Capture the cell that displays the provided text and extract its [X, Y] central coordinate. 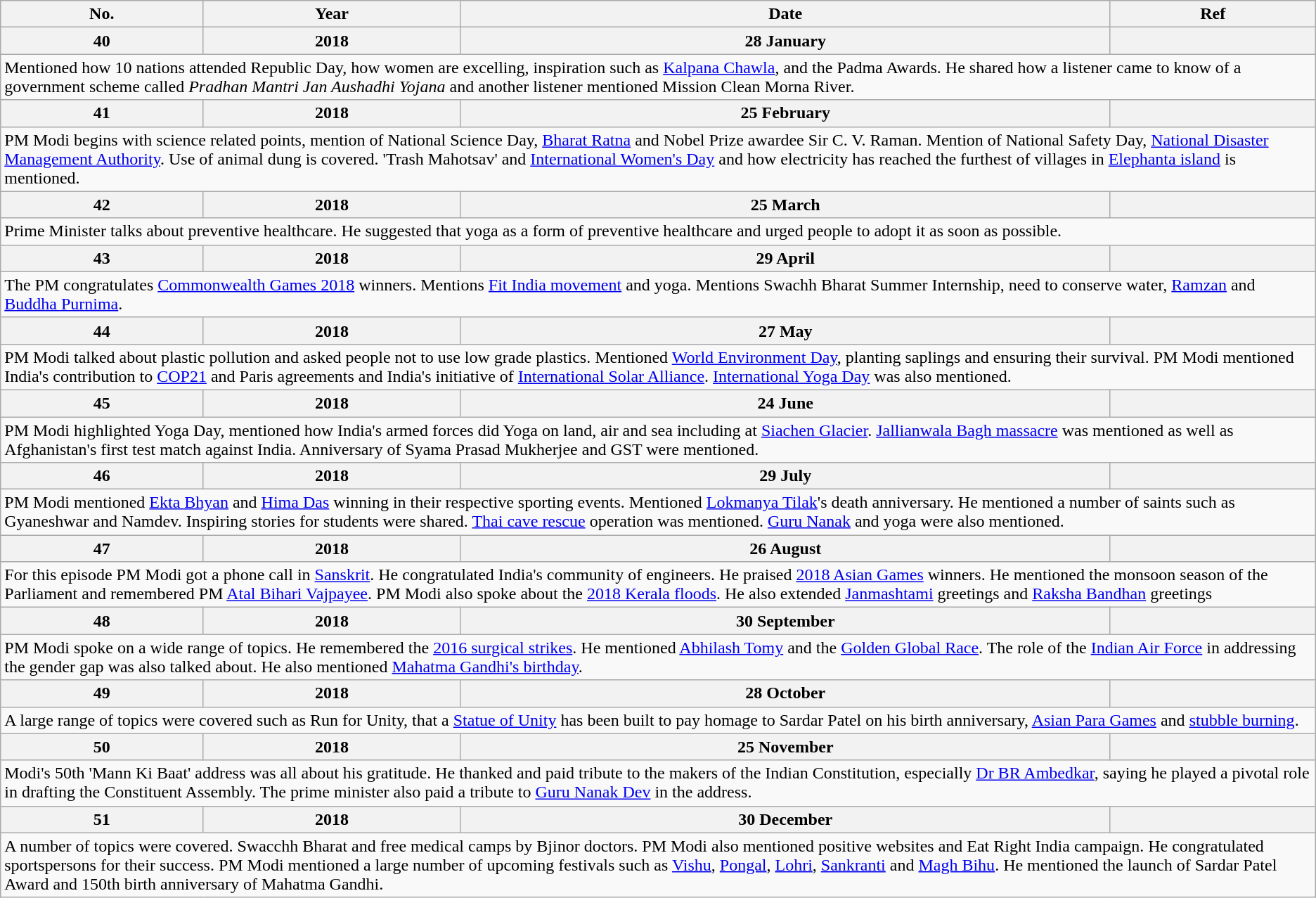
Date [785, 14]
41 [102, 113]
25 November [785, 747]
No. [102, 14]
26 August [785, 549]
49 [102, 693]
44 [102, 331]
48 [102, 621]
30 September [785, 621]
28 January [785, 41]
51 [102, 819]
45 [102, 403]
25 February [785, 113]
25 March [785, 205]
27 May [785, 331]
43 [102, 258]
29 July [785, 476]
46 [102, 476]
24 June [785, 403]
40 [102, 41]
30 December [785, 819]
47 [102, 549]
50 [102, 747]
Ref [1213, 14]
42 [102, 205]
29 April [785, 258]
28 October [785, 693]
Year [332, 14]
